Detect which cell encompasses the target text, then output its (X, Y) center coordinate. 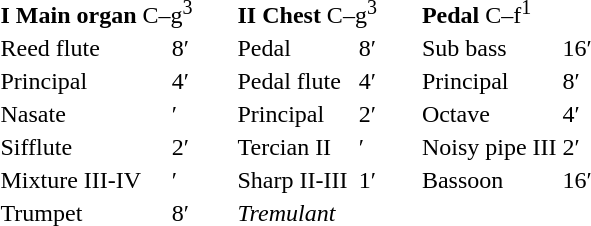
Tercian II (295, 147)
Sharp II-III (295, 180)
1′ (368, 180)
Pedal flute (295, 81)
Octave (489, 114)
Bassoon (489, 180)
Sub bass (489, 48)
Pedal (295, 48)
Noisy pipe III (489, 147)
